Return [x, y] of the center of cell containing provided text 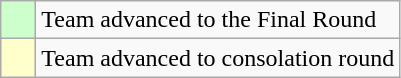
Team advanced to consolation round [218, 58]
Team advanced to the Final Round [218, 20]
